Find where the given text appears and provide that cell's center as (X, Y) coordinate. 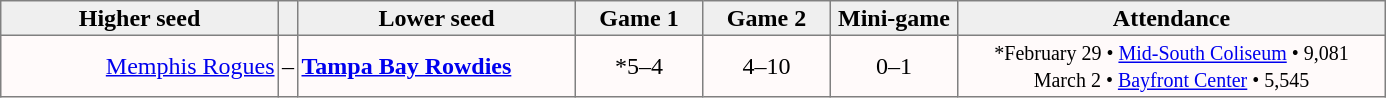
*February 29 • Mid-South Coliseum • 9,081March 2 • Bayfront Center • 5,545 (1172, 66)
Game 2 (767, 18)
0–1 (894, 66)
Tampa Bay Rowdies (437, 66)
Memphis Rogues (140, 66)
Game 1 (639, 18)
*5–4 (639, 66)
Lower seed (437, 18)
– (288, 66)
Mini-game (894, 18)
4–10 (767, 66)
Attendance (1172, 18)
Higher seed (140, 18)
